Pinpoint the cell where the given text exists, returning its [x, y] midpoint coordinate. 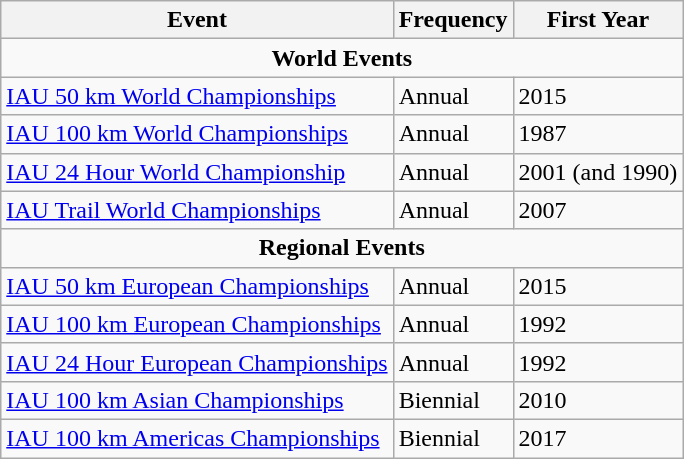
2007 [598, 210]
2017 [598, 438]
2010 [598, 400]
Frequency [453, 20]
First Year [598, 20]
IAU 50 km European Championships [197, 286]
1987 [598, 134]
World Events [342, 58]
IAU 100 km Asian Championships [197, 400]
IAU 50 km World Championships [197, 96]
Regional Events [342, 248]
IAU 24 Hour European Championships [197, 362]
Event [197, 20]
IAU 100 km Americas Championships [197, 438]
IAU 100 km European Championships [197, 324]
2001 (and 1990) [598, 172]
IAU Trail World Championships [197, 210]
IAU 100 km World Championships [197, 134]
IAU 24 Hour World Championship [197, 172]
